Return (x, y) of the center of cell containing provided text 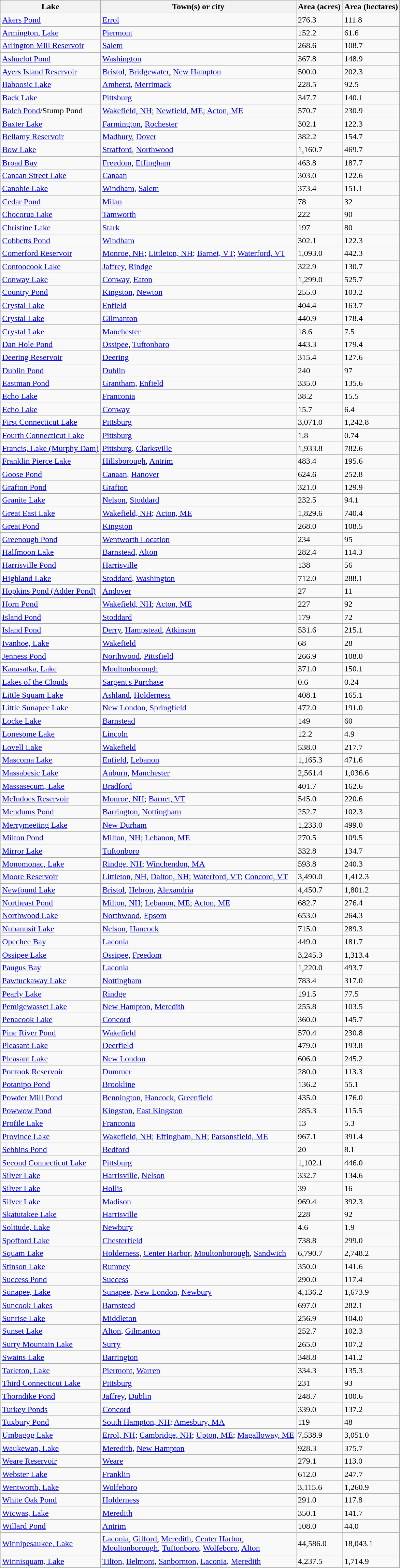
107.2 (371, 1344)
1,242.8 (371, 422)
16 (371, 1188)
Penacook Lake (51, 1020)
Swains Lake (51, 1357)
Broad Bay (51, 163)
Pittsburg, Clarksville (198, 448)
321.0 (319, 487)
0.24 (371, 682)
Ashuelot Pond (51, 59)
1,102.1 (319, 1162)
Madbury, Dover (198, 136)
Barrington, Nottingham (198, 812)
360.0 (319, 1020)
230.9 (371, 111)
228.5 (319, 85)
Hollis (198, 1188)
115.5 (371, 1110)
Farmington, Rochester (198, 124)
Windham (198, 241)
Conway Lake (51, 279)
Moultonborough (198, 669)
11 (371, 591)
119 (319, 1422)
442.3 (371, 253)
Ayers Island Reservoir (51, 72)
100.6 (371, 1396)
15.5 (371, 396)
60 (371, 721)
Mirror Lake (51, 851)
280.0 (319, 1072)
179 (319, 617)
Chocorua Lake (51, 215)
1,801.2 (371, 890)
Lonesome Lake (51, 734)
First Connecticut Lake (51, 422)
3,245.3 (319, 955)
Barrington (198, 1357)
Northwood, Epsom (198, 916)
Bellamy Reservoir (51, 136)
Sunset Lake (51, 1331)
Strafford, Northwood (198, 149)
Rindge, NH; Winchendon, MA (198, 864)
435.0 (319, 1098)
1,714.9 (371, 1561)
3,051.0 (371, 1435)
Northwood, Pittsfield (198, 656)
193.8 (371, 1046)
332.8 (319, 851)
Little Squam Lake (51, 695)
266.9 (319, 656)
Second Connecticut Lake (51, 1162)
2,748.2 (371, 1253)
6.4 (371, 409)
682.7 (319, 903)
1,036.6 (371, 773)
Wicwas, Lake (51, 1513)
Errol (198, 20)
48 (371, 1422)
606.0 (319, 1059)
Success Pond (51, 1279)
440.9 (319, 318)
135.3 (371, 1370)
Fourth Connecticut Lake (51, 435)
217.7 (371, 747)
New Hampton, Meredith (198, 1007)
Sargent's Purchase (198, 682)
738.8 (319, 1240)
7,538.9 (319, 1435)
138 (319, 565)
463.8 (319, 163)
715.0 (319, 929)
245.2 (371, 1059)
Weare (198, 1461)
127.6 (371, 357)
Franklin (198, 1474)
55.1 (371, 1085)
Brookline (198, 1085)
197 (319, 228)
Lakes of the Clouds (51, 682)
108.5 (371, 526)
Dublin (198, 370)
347.7 (319, 98)
348.8 (319, 1357)
Manchester (198, 331)
Armington, Lake (51, 33)
135.6 (371, 383)
Northeast Pond (51, 903)
Pontook Reservoir (51, 1072)
4,237.5 (319, 1561)
Waukewan, Lake (51, 1448)
4.6 (319, 1228)
570.4 (319, 1033)
Back Lake (51, 98)
12.2 (319, 734)
Profile Lake (51, 1123)
114.3 (371, 552)
Little Sunapee Lake (51, 708)
3,490.0 (319, 877)
Grafton (198, 487)
Sunrise Lake (51, 1318)
969.4 (319, 1201)
141.6 (371, 1266)
Arlington Mill Reservoir (51, 46)
Northwood Lake (51, 916)
72 (371, 617)
234 (319, 539)
Milan (198, 202)
299.0 (371, 1240)
154.7 (371, 136)
593.8 (319, 864)
Ossipee Lake (51, 955)
Umbagog Lake (51, 1435)
483.4 (319, 461)
Town(s) or city (198, 7)
Lake (51, 7)
Province Lake (51, 1136)
Pine River Pond (51, 1033)
545.0 (319, 799)
404.4 (319, 305)
538.0 (319, 747)
Horn Pond (51, 604)
181.7 (371, 942)
5.3 (371, 1123)
White Oak Pond (51, 1500)
Area (acres) (319, 7)
130.7 (371, 266)
Bedford (198, 1149)
315.4 (319, 357)
109.5 (371, 838)
Milton, NH; Lebanon, ME (198, 838)
268.6 (319, 46)
Dublin Pond (51, 370)
Merrymeeting Lake (51, 825)
Nelson, Hancock (198, 929)
Enfield, Lebanon (198, 760)
Goose Pond (51, 474)
Squam Lake (51, 1253)
Pemigewasset Lake (51, 1007)
93 (371, 1383)
Surry (198, 1344)
248.7 (319, 1396)
141.7 (371, 1513)
Pearly Lake (51, 994)
Greenough Pond (51, 539)
Newbury (198, 1228)
Middleton (198, 1318)
499.0 (371, 825)
279.1 (319, 1461)
Washington (198, 59)
612.0 (319, 1474)
1,933.8 (319, 448)
222 (319, 215)
Alton, Gilmanton (198, 1331)
Nottingham (198, 981)
Amherst, Merrimack (198, 85)
Gilmanton (198, 318)
Grantham, Enfield (198, 383)
Contoocook Lake (51, 266)
Christine Lake (51, 228)
Grafton Pond (51, 487)
282.1 (371, 1305)
61.6 (371, 33)
391.4 (371, 1136)
928.3 (319, 1448)
408.1 (319, 695)
Tarleton, Lake (51, 1370)
202.3 (371, 72)
15.7 (319, 409)
117.8 (371, 1500)
471.6 (371, 760)
392.3 (371, 1201)
Turkey Ponds (51, 1409)
Massabesic Lake (51, 773)
176.0 (371, 1098)
Canobie Lake (51, 189)
191.0 (371, 708)
339.0 (319, 1409)
Opechee Bay (51, 942)
Tuftonboro (198, 851)
113.3 (371, 1072)
Kingston, Newton (198, 292)
Auburn, Manchester (198, 773)
264.3 (371, 916)
Lovell Lake (51, 747)
Cobbetts Pond (51, 241)
303.0 (319, 176)
1,412.3 (371, 877)
Bradford (198, 786)
4,450.7 (319, 890)
712.0 (319, 578)
446.0 (371, 1162)
56 (371, 565)
Paugus Bay (51, 968)
151.1 (371, 189)
Nubanusit Lake (51, 929)
Highland Lake (51, 578)
350.0 (319, 1266)
Kanasatka, Lake (51, 669)
Conway (198, 409)
1.9 (371, 1228)
Monomonac, Lake (51, 864)
Canaan, Hanover (198, 474)
129.9 (371, 487)
Suncook Lakes (51, 1305)
Hopkins Pond (Adder Pond) (51, 591)
375.7 (371, 1448)
150.1 (371, 669)
38.2 (319, 396)
Ashland, Holderness (198, 695)
2,561.4 (319, 773)
4,136.2 (319, 1292)
Locke Lake (51, 721)
Area (hectares) (371, 7)
0.6 (319, 682)
525.7 (371, 279)
Dummer (198, 1072)
77.5 (371, 994)
13 (319, 1123)
Deering (198, 357)
Tilton, Belmont, Sanbornton, Laconia, Meredith (198, 1561)
New Durham (198, 825)
134.7 (371, 851)
4.9 (371, 734)
3,071.0 (319, 422)
Piermont (198, 33)
Rindge (198, 994)
Thorndike Pond (51, 1396)
1,313.4 (371, 955)
20 (319, 1149)
Chesterfield (198, 1240)
Bristol, Bridgewater, New Hampton (198, 72)
Tamworth (198, 215)
134.6 (371, 1175)
178.4 (371, 318)
1,233.0 (319, 825)
Powder Mill Pond (51, 1098)
7.5 (371, 331)
570.7 (319, 111)
18.6 (319, 331)
Baboosic Lake (51, 85)
215.1 (371, 630)
227 (319, 604)
350.1 (319, 1513)
Francis, Lake (Murphy Dam) (51, 448)
104.0 (371, 1318)
270.5 (319, 838)
3,115.6 (319, 1487)
290.0 (319, 1279)
1,093.0 (319, 253)
Holderness, Center Harbor, Moultonborough, Sandwich (198, 1253)
8.1 (371, 1149)
78 (319, 202)
220.6 (371, 799)
Rumney (198, 1266)
195.6 (371, 461)
Barnstead, Alton (198, 552)
Cedar Pond (51, 202)
39 (319, 1188)
90 (371, 215)
493.7 (371, 968)
Stoddard (198, 617)
Kingston (198, 526)
Lincoln (198, 734)
Canaan (198, 176)
Meredith (198, 1513)
443.3 (319, 344)
256.9 (319, 1318)
240 (319, 370)
Great Pond (51, 526)
Webster Lake (51, 1474)
Antrim (198, 1526)
469.7 (371, 149)
255.8 (319, 1007)
531.6 (319, 630)
103.5 (371, 1007)
Third Connecticut Lake (51, 1383)
149 (319, 721)
Massasecum, Lake (51, 786)
371.0 (319, 669)
Ivanhoe, Lake (51, 643)
95 (371, 539)
Meredith, New Hampton (198, 1448)
282.4 (319, 552)
187.7 (371, 163)
Nelson, Stoddard (198, 500)
Granite Lake (51, 500)
230.8 (371, 1033)
401.7 (319, 786)
165.1 (371, 695)
141.2 (371, 1357)
148.9 (371, 59)
247.7 (371, 1474)
228 (319, 1215)
Madison (198, 1201)
Jenness Pond (51, 656)
Potanipo Pond (51, 1085)
255.0 (319, 292)
317.0 (371, 981)
1,220.0 (319, 968)
332.7 (319, 1175)
Hillsborough, Antrim (198, 461)
McIndoes Reservoir (51, 799)
Derry, Hampstead, Atkinson (198, 630)
Comerford Reservoir (51, 253)
Enfield (198, 305)
Wolfeboro (198, 1487)
Mendums Pond (51, 812)
Balch Pond/Stump Pond (51, 111)
Monroe, NH; Littleton, NH; Barnet, VT; Waterford, VT (198, 253)
367.8 (319, 59)
111.8 (371, 20)
Freedom, Effingham (198, 163)
Bennington, Hancock, Greenfield (198, 1098)
382.2 (319, 136)
740.4 (371, 513)
44,586.0 (319, 1543)
Winnisquam, Lake (51, 1561)
Jaffrey, Rindge (198, 266)
291.0 (319, 1500)
Winnipesaukee, Lake (51, 1543)
Sunapee, Lake (51, 1292)
1,160.7 (319, 149)
Wentworth Location (198, 539)
162.6 (371, 786)
Holderness (198, 1500)
Wentworth, Lake (51, 1487)
1,829.6 (319, 513)
Stoddard, Washington (198, 578)
Ossipee, Tuftonboro (198, 344)
334.3 (319, 1370)
152.2 (319, 33)
Surry Mountain Lake (51, 1344)
265.0 (319, 1344)
240.3 (371, 864)
Canaan Street Lake (51, 176)
289.3 (371, 929)
Skatutakee Lake (51, 1215)
322.9 (319, 266)
Spofford Lake (51, 1240)
472.0 (319, 708)
1,165.3 (319, 760)
Halfmoon Lake (51, 552)
Wakefield, NH; Newfield, ME; Acton, ME (198, 111)
231 (319, 1383)
Deerfield (198, 1046)
Moore Reservoir (51, 877)
967.1 (319, 1136)
179.4 (371, 344)
Monroe, NH; Barnet, VT (198, 799)
276.3 (319, 20)
94.1 (371, 500)
Errol, NH; Cambridge, NH; Upton, ME; Magalloway, ME (198, 1435)
782.6 (371, 448)
Harrisville, Nelson (198, 1175)
Salem (198, 46)
140.1 (371, 98)
163.7 (371, 305)
653.0 (319, 916)
117.4 (371, 1279)
Kingston, East Kingston (198, 1110)
108.7 (371, 46)
285.3 (319, 1110)
335.0 (319, 383)
288.1 (371, 578)
479.0 (319, 1046)
Harrisville Pond (51, 565)
South Hampton, NH; Amesbury, MA (198, 1422)
Andover (198, 591)
92.5 (371, 85)
Powwow Pond (51, 1110)
1,260.9 (371, 1487)
32 (371, 202)
624.6 (319, 474)
Jaffrey, Dublin (198, 1396)
500.0 (319, 72)
Littleton, NH, Dalton, NH; Waterford, VT; Concord, VT (198, 877)
Success (198, 1279)
373.4 (319, 189)
Sunapee, New London, Newbury (198, 1292)
68 (319, 643)
44.0 (371, 1526)
Conway, Eaton (198, 279)
18,043.1 (371, 1543)
Laconia, Gilford, Meredith, Center Harbor,Moultonborough, Tuftonboro, Wolfeboro, Alton (198, 1543)
Tuxbury Pond (51, 1422)
97 (371, 370)
New London (198, 1059)
Stark (198, 228)
191.5 (319, 994)
252.8 (371, 474)
113.0 (371, 1461)
137.2 (371, 1409)
Weare Reservoir (51, 1461)
Solitude, Lake (51, 1228)
268.0 (319, 526)
Piermont, Warren (198, 1370)
Milton Pond (51, 838)
1,299.0 (319, 279)
Newfound Lake (51, 890)
Akers Pond (51, 20)
Deering Reservoir (51, 357)
80 (371, 228)
783.4 (319, 981)
New London, Springfield (198, 708)
Eastman Pond (51, 383)
Country Pond (51, 292)
1,673.9 (371, 1292)
136.2 (319, 1085)
Willard Pond (51, 1526)
276.4 (371, 903)
Windham, Salem (198, 189)
Franklin Pierce Lake (51, 461)
449.0 (319, 942)
Milton, NH; Lebanon, ME; Acton, ME (198, 903)
697.0 (319, 1305)
27 (319, 591)
1.8 (319, 435)
232.5 (319, 500)
Mascoma Lake (51, 760)
Great East Lake (51, 513)
Bristol, Hebron, Alexandria (198, 890)
0.74 (371, 435)
Pawtuckaway Lake (51, 981)
Stinson Lake (51, 1266)
103.2 (371, 292)
Dan Hole Pond (51, 344)
Bow Lake (51, 149)
Wakefield, NH; Effingham, NH; Parsonsfield, ME (198, 1136)
Ossipee, Freedom (198, 955)
Baxter Lake (51, 124)
145.7 (371, 1020)
122.6 (371, 176)
6,790.7 (319, 1253)
28 (371, 643)
Sebbins Pond (51, 1149)
